Return the (x, y) coordinate for the center point of the cell that contains the specified text.  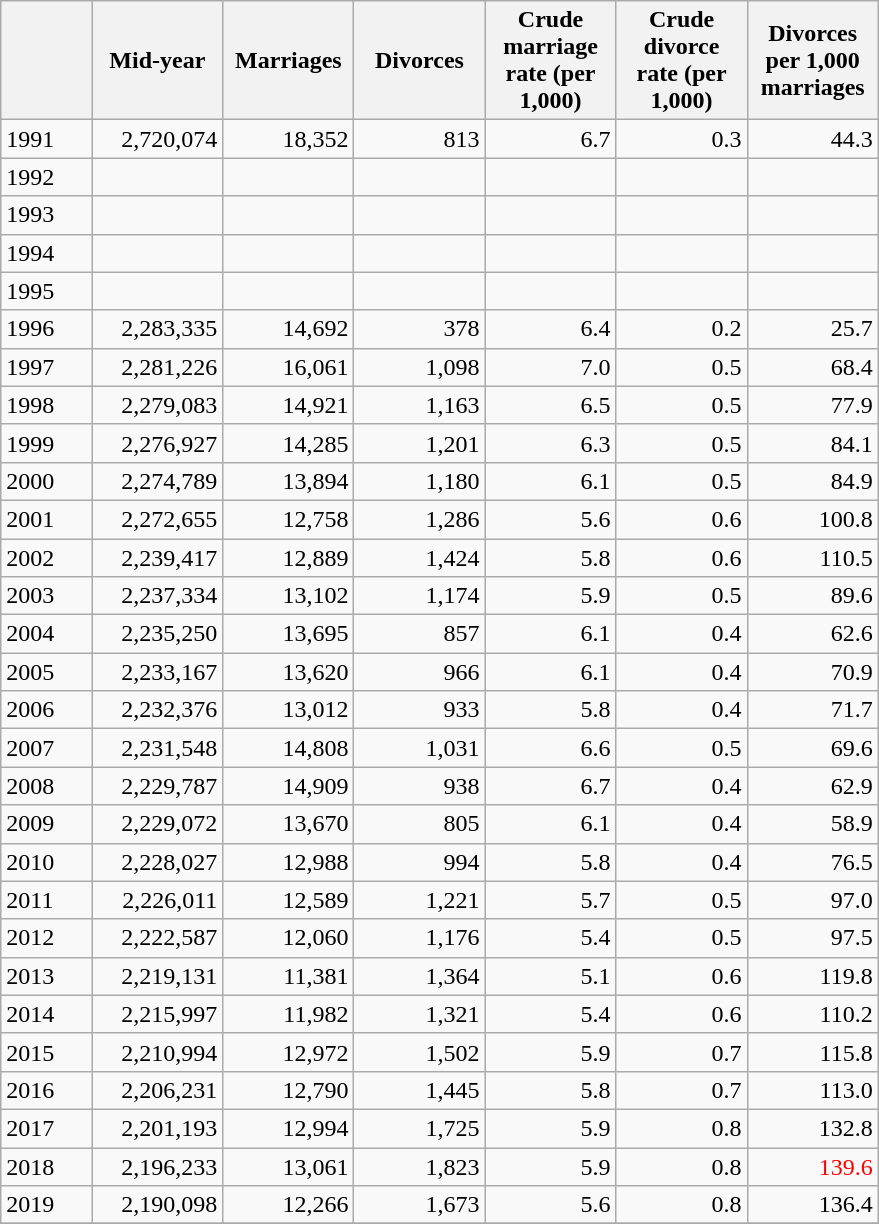
938 (420, 786)
1,031 (420, 748)
76.5 (812, 862)
14,808 (288, 748)
110.5 (812, 557)
2000 (46, 481)
2,279,083 (158, 405)
5.1 (550, 976)
2,276,927 (158, 443)
14,692 (288, 329)
77.9 (812, 405)
1992 (46, 177)
2012 (46, 938)
119.8 (812, 976)
84.1 (812, 443)
7.0 (550, 367)
44.3 (812, 139)
1,180 (420, 481)
2009 (46, 824)
18,352 (288, 139)
6.5 (550, 405)
2,226,011 (158, 900)
12,589 (288, 900)
11,381 (288, 976)
2,196,233 (158, 1167)
1993 (46, 215)
12,758 (288, 519)
2002 (46, 557)
12,790 (288, 1090)
2017 (46, 1128)
2,206,231 (158, 1090)
2,235,250 (158, 634)
97.0 (812, 900)
25.7 (812, 329)
11,982 (288, 1014)
2006 (46, 710)
Marriages (288, 60)
2010 (46, 862)
1,286 (420, 519)
6.6 (550, 748)
136.4 (812, 1205)
2007 (46, 748)
84.9 (812, 481)
2,215,997 (158, 1014)
966 (420, 672)
2,239,417 (158, 557)
1999 (46, 443)
2,201,193 (158, 1128)
1997 (46, 367)
62.6 (812, 634)
12,972 (288, 1052)
58.9 (812, 824)
805 (420, 824)
1998 (46, 405)
813 (420, 139)
12,988 (288, 862)
132.8 (812, 1128)
2,233,167 (158, 672)
62.9 (812, 786)
2,228,027 (158, 862)
933 (420, 710)
89.6 (812, 596)
0.3 (682, 139)
Divorces (420, 60)
5.7 (550, 900)
1995 (46, 291)
2,222,587 (158, 938)
68.4 (812, 367)
2,237,334 (158, 596)
110.2 (812, 1014)
12,994 (288, 1128)
12,060 (288, 938)
12,266 (288, 1205)
2014 (46, 1014)
1991 (46, 139)
2018 (46, 1167)
1,364 (420, 976)
13,670 (288, 824)
1996 (46, 329)
71.7 (812, 710)
Mid-year (158, 60)
2,283,335 (158, 329)
13,894 (288, 481)
70.9 (812, 672)
2,720,074 (158, 139)
16,061 (288, 367)
Divorces per 1,000 marriages (812, 60)
857 (420, 634)
115.8 (812, 1052)
1,098 (420, 367)
1,445 (420, 1090)
2013 (46, 976)
113.0 (812, 1090)
13,620 (288, 672)
2,272,655 (158, 519)
1,221 (420, 900)
6.4 (550, 329)
1,163 (420, 405)
1,424 (420, 557)
1,174 (420, 596)
2004 (46, 634)
2001 (46, 519)
14,285 (288, 443)
100.8 (812, 519)
2008 (46, 786)
6.3 (550, 443)
2,219,131 (158, 976)
69.6 (812, 748)
2,274,789 (158, 481)
2011 (46, 900)
14,909 (288, 786)
Crude divorce rate (per 1,000) (682, 60)
2,210,994 (158, 1052)
2,231,548 (158, 748)
378 (420, 329)
1,321 (420, 1014)
2005 (46, 672)
Crude marriage rate (per 1,000) (550, 60)
2019 (46, 1205)
1994 (46, 253)
2015 (46, 1052)
1,725 (420, 1128)
12,889 (288, 557)
13,012 (288, 710)
2,229,787 (158, 786)
1,176 (420, 938)
1,201 (420, 443)
2016 (46, 1090)
13,102 (288, 596)
13,061 (288, 1167)
2,190,098 (158, 1205)
2,229,072 (158, 824)
0.2 (682, 329)
2,281,226 (158, 367)
13,695 (288, 634)
2,232,376 (158, 710)
1,502 (420, 1052)
2003 (46, 596)
1,823 (420, 1167)
14,921 (288, 405)
994 (420, 862)
1,673 (420, 1205)
97.5 (812, 938)
139.6 (812, 1167)
